Find where the given text appears and provide that cell's center as (X, Y) coordinate. 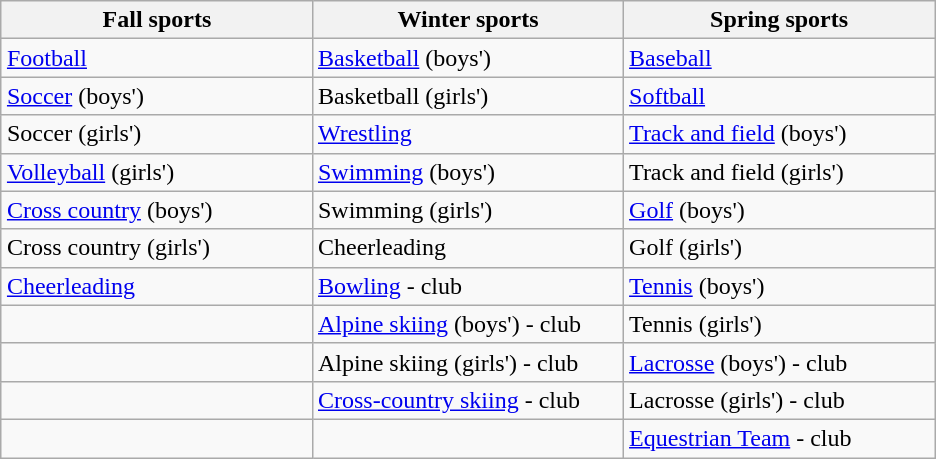
Fall sports (156, 20)
Lacrosse (boys') - club (780, 362)
Bowling - club (468, 286)
Tennis (boys') (780, 286)
Lacrosse (girls') - club (780, 400)
Wrestling (468, 134)
Golf (girls') (780, 248)
Soccer (boys') (156, 96)
Track and field (girls') (780, 172)
Alpine skiing (boys') - club (468, 324)
Swimming (girls') (468, 210)
Cross-country skiing - club (468, 400)
Winter sports (468, 20)
Track and field (boys') (780, 134)
Cross country (girls') (156, 248)
Golf (boys') (780, 210)
Basketball (boys') (468, 58)
Tennis (girls') (780, 324)
Soccer (girls') (156, 134)
Cross country (boys') (156, 210)
Spring sports (780, 20)
Baseball (780, 58)
Football (156, 58)
Equestrian Team - club (780, 438)
Alpine skiing (girls') - club (468, 362)
Basketball (girls') (468, 96)
Volleyball (girls') (156, 172)
Swimming (boys') (468, 172)
Softball (780, 96)
